Provide the [X, Y] coordinate of the cell's center where the given text is located.  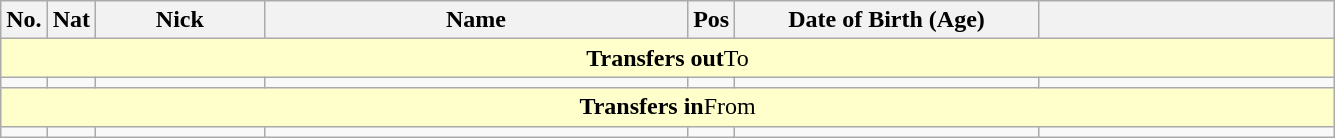
No. [24, 20]
Name [476, 20]
Transfers outTo [668, 58]
Nick [180, 20]
Pos [712, 20]
Transfers inFrom [668, 107]
Nat [71, 20]
Date of Birth (Age) [887, 20]
